From the cell containing the given text, extract its center point as (x, y) coordinate. 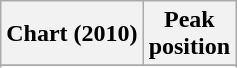
Peakposition (189, 34)
Chart (2010) (72, 34)
